Capture the cell that displays the provided text and extract its (x, y) central coordinate. 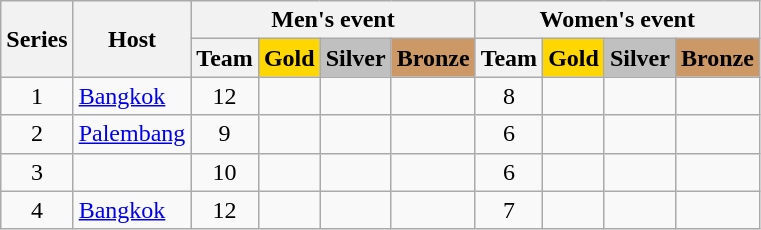
9 (225, 134)
Men's event (333, 20)
Series (37, 39)
Host (132, 39)
10 (225, 172)
2 (37, 134)
Women's event (617, 20)
1 (37, 96)
7 (509, 210)
3 (37, 172)
4 (37, 210)
Palembang (132, 134)
8 (509, 96)
